Identify which cell holds the provided text, then report its (x, y) central coordinate. 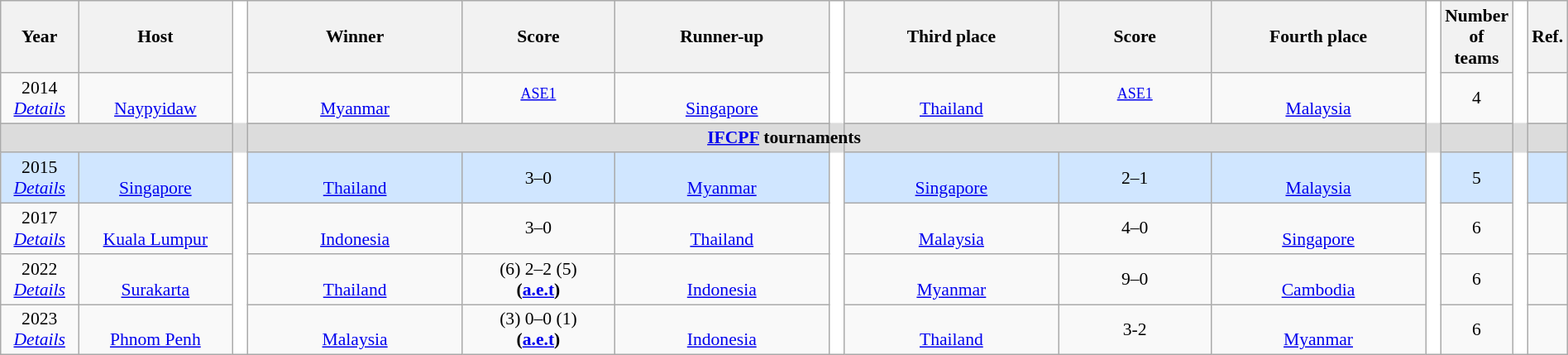
Kuala Lumpur (155, 228)
Surakarta (155, 280)
4 (1476, 98)
Naypyidaw (155, 98)
Ref. (1547, 36)
2023Details (40, 329)
Number of teams (1476, 36)
2015Details (40, 179)
Fourth place (1318, 36)
Year (40, 36)
Winner (356, 36)
(6) 2–2 (5)(a.e.t) (539, 280)
Cambodia (1318, 280)
2022Details (40, 280)
(3) 0–0 (1)(a.e.t) (539, 329)
9–0 (1135, 280)
5 (1476, 179)
3-2 (1135, 329)
2–1 (1135, 179)
Host (155, 36)
2017Details (40, 228)
2014Details (40, 98)
Runner-up (721, 36)
IFCPF tournaments (784, 138)
Third place (951, 36)
4–0 (1135, 228)
Phnom Penh (155, 329)
